Find where the given text appears and provide that cell's center as (x, y) coordinate. 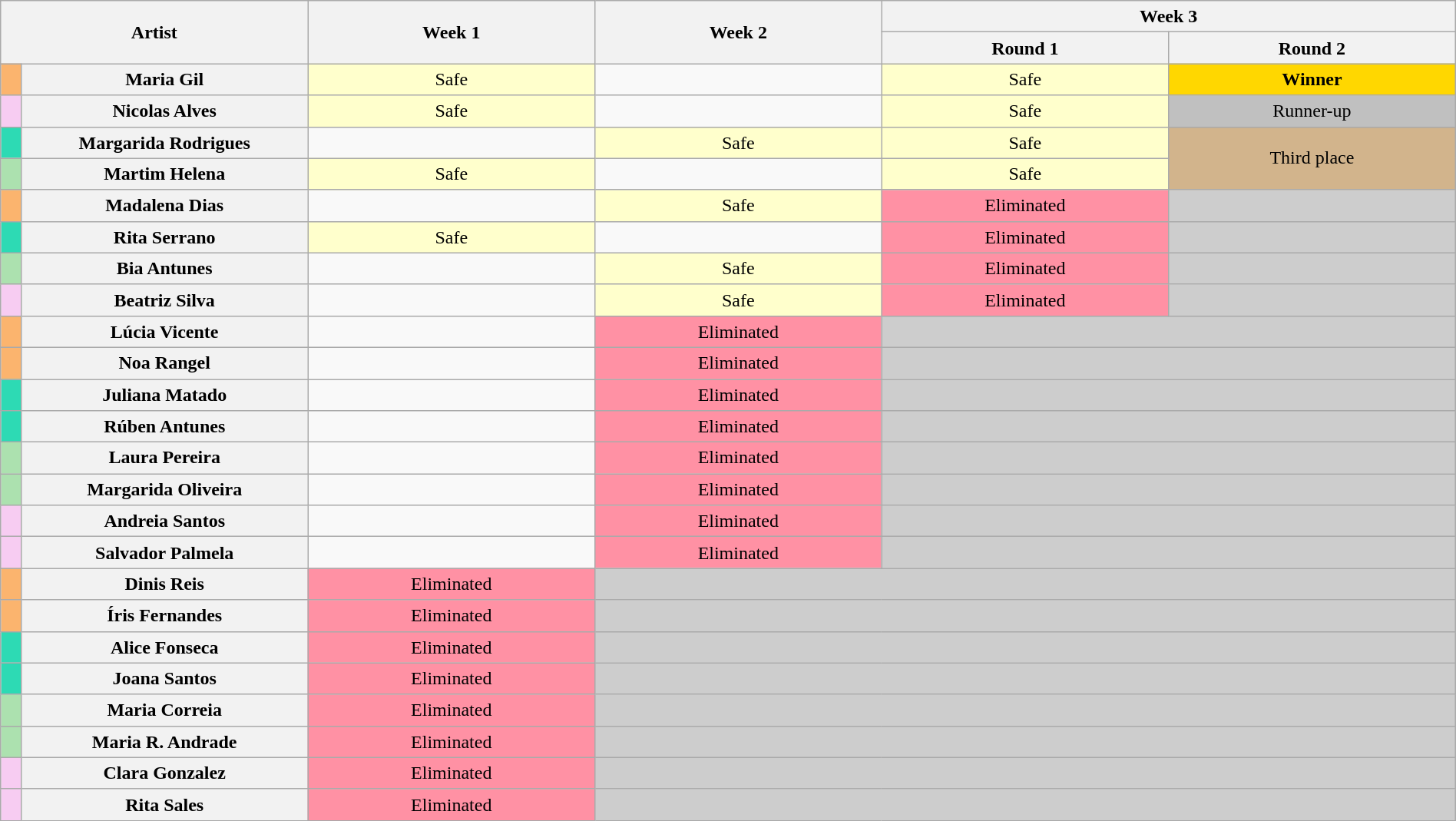
Salvador Palmela (164, 553)
Week 2 (739, 32)
Bia Antunes (164, 269)
Margarida Rodrigues (164, 143)
Rúben Antunes (164, 427)
Margarida Oliveira (164, 490)
Week 1 (452, 32)
Andreia Santos (164, 521)
Round 1 (1025, 48)
Joana Santos (164, 679)
Maria R. Andrade (164, 742)
Lúcia Vicente (164, 332)
Maria Correia (164, 710)
Laura Pereira (164, 458)
Nicolas Alves (164, 111)
Juliana Matado (164, 395)
Artist (154, 32)
Maria Gil (164, 80)
Rita Serrano (164, 237)
Clara Gonzalez (164, 773)
Third place (1312, 158)
Rita Sales (164, 805)
Runner-up (1312, 111)
Beatriz Silva (164, 300)
Week 3 (1169, 17)
Íris Fernandes (164, 616)
Noa Rangel (164, 362)
Winner (1312, 80)
Madalena Dias (164, 206)
Round 2 (1312, 48)
Alice Fonseca (164, 647)
Dinis Reis (164, 584)
Martim Helena (164, 174)
